Return the [X, Y] coordinate for the center point of the cell that contains the specified text.  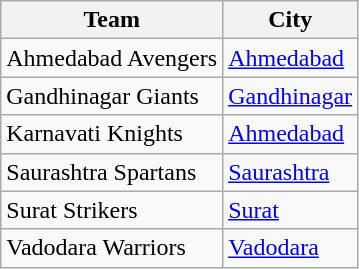
Saurashtra Spartans [112, 172]
Vadodara Warriors [112, 248]
Ahmedabad Avengers [112, 58]
Gandhinagar [290, 96]
Surat [290, 210]
Surat Strikers [112, 210]
Gandhinagar Giants [112, 96]
Saurashtra [290, 172]
City [290, 20]
Team [112, 20]
Karnavati Knights [112, 134]
Vadodara [290, 248]
